Search for the cell housing the specified text and yield its [x, y] center coordinate. 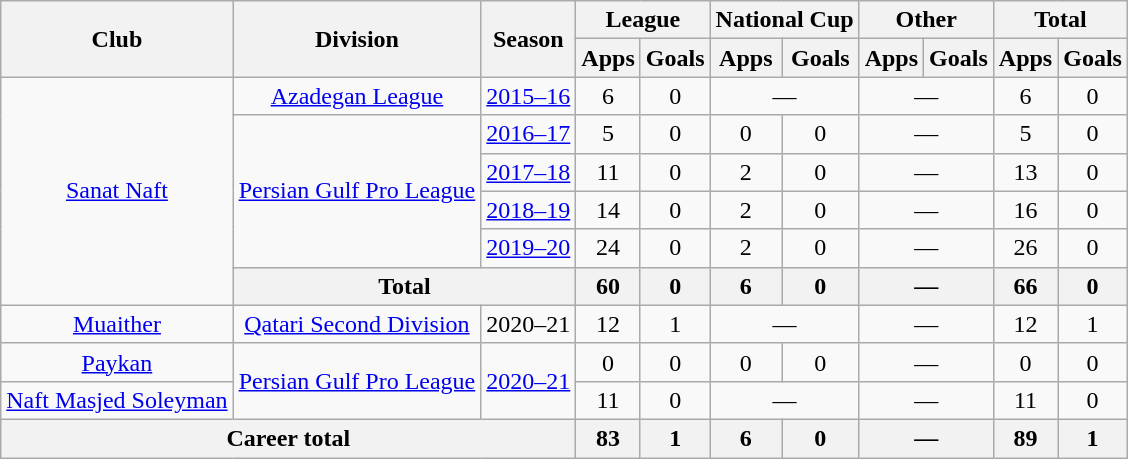
Paykan [117, 362]
Sanat Naft [117, 191]
2019–20 [528, 248]
26 [1025, 248]
89 [1025, 438]
16 [1025, 210]
14 [608, 210]
Club [117, 39]
Other [926, 20]
60 [608, 286]
Season [528, 39]
National Cup [784, 20]
Career total [288, 438]
24 [608, 248]
Muaither [117, 324]
2015–16 [528, 96]
Division [357, 39]
2018–19 [528, 210]
66 [1025, 286]
13 [1025, 172]
2016–17 [528, 134]
League [643, 20]
Naft Masjed Soleyman [117, 400]
83 [608, 438]
Qatari Second Division [357, 324]
Azadegan League [357, 96]
2017–18 [528, 172]
